Output the [x, y] coordinate of the center of the cell containing the given text.  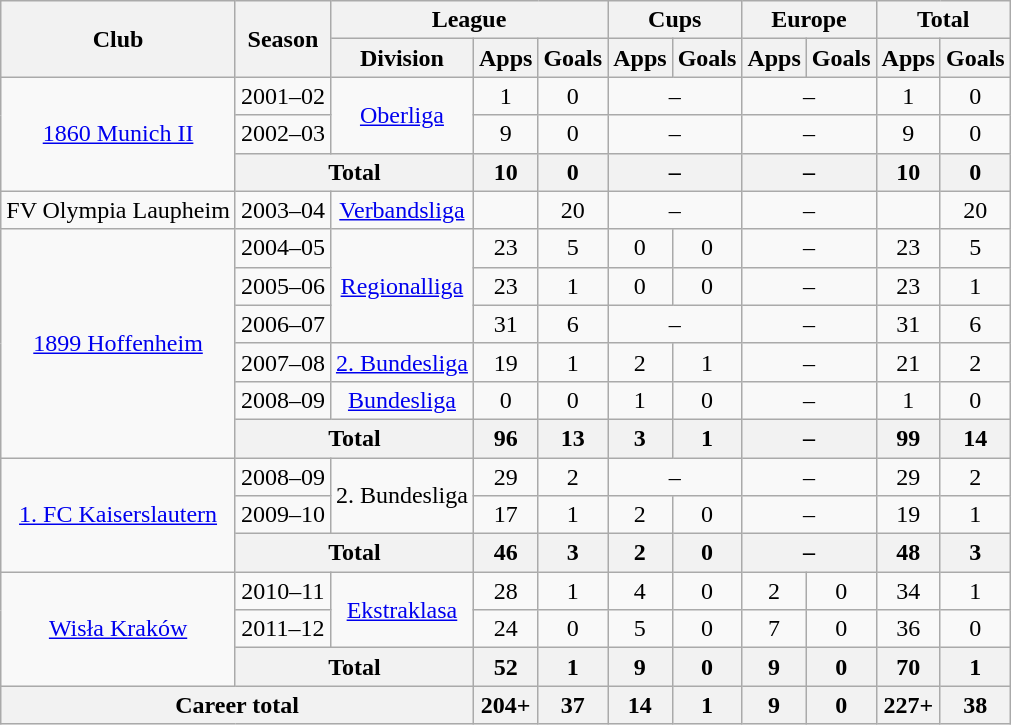
48 [908, 553]
2006–07 [282, 324]
46 [505, 553]
34 [908, 591]
2009–10 [282, 515]
1. FC Kaiserslautern [118, 515]
Verbandsliga [402, 210]
Club [118, 39]
FV Olympia Laupheim [118, 210]
2003–04 [282, 210]
96 [505, 438]
99 [908, 438]
Cups [675, 20]
7 [774, 629]
204+ [505, 705]
Bundesliga [402, 400]
Wisła Kraków [118, 629]
70 [908, 667]
52 [505, 667]
2001–02 [282, 96]
38 [975, 705]
2004–05 [282, 248]
Division [402, 58]
28 [505, 591]
24 [505, 629]
21 [908, 362]
1860 Munich II [118, 134]
2010–11 [282, 591]
League [468, 20]
36 [908, 629]
37 [573, 705]
2005–06 [282, 286]
2002–03 [282, 134]
Oberliga [402, 115]
Ekstraklasa [402, 610]
Regionalliga [402, 286]
17 [505, 515]
Season [282, 39]
Career total [238, 705]
13 [573, 438]
2007–08 [282, 362]
227+ [908, 705]
1899 Hoffenheim [118, 343]
2011–12 [282, 629]
4 [640, 591]
Europe [809, 20]
